Locate the cell with the specified text and output its [x, y] center coordinate. 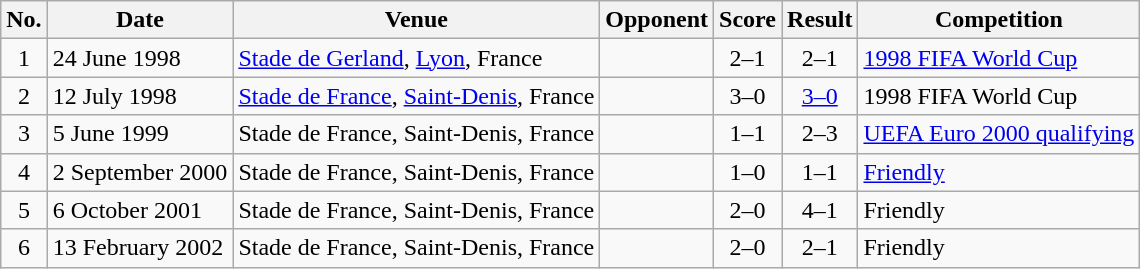
UEFA Euro 2000 qualifying [999, 134]
4–1 [820, 210]
3 [24, 134]
Result [820, 20]
Stade de Gerland, Lyon, France [416, 58]
6 [24, 248]
1 [24, 58]
Opponent [657, 20]
Venue [416, 20]
12 July 1998 [140, 96]
6 October 2001 [140, 210]
5 June 1999 [140, 134]
13 February 2002 [140, 248]
No. [24, 20]
5 [24, 210]
2 [24, 96]
4 [24, 172]
Competition [999, 20]
Date [140, 20]
24 June 1998 [140, 58]
Score [748, 20]
2 September 2000 [140, 172]
1–0 [748, 172]
2–3 [820, 134]
